For the text-containing cell, return its midpoint in (x, y) coordinate format. 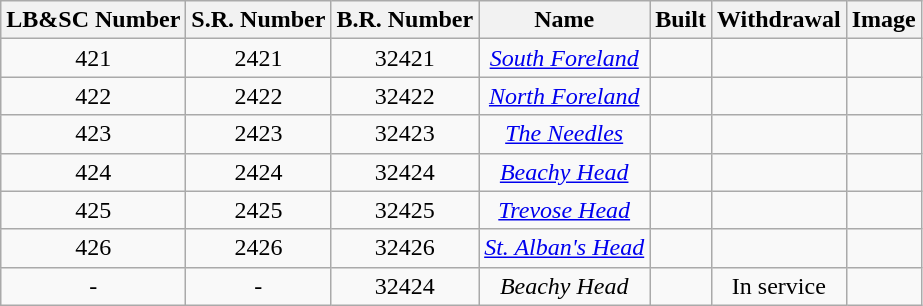
426 (94, 248)
S.R. Number (258, 20)
North Foreland (564, 96)
2425 (258, 210)
32422 (405, 96)
2426 (258, 248)
South Foreland (564, 58)
425 (94, 210)
Withdrawal (778, 20)
32423 (405, 134)
424 (94, 172)
St. Alban's Head (564, 248)
421 (94, 58)
Name (564, 20)
The Needles (564, 134)
32426 (405, 248)
2422 (258, 96)
422 (94, 96)
B.R. Number (405, 20)
Image (884, 20)
2424 (258, 172)
In service (778, 286)
2421 (258, 58)
32421 (405, 58)
Trevose Head (564, 210)
Built (681, 20)
LB&SC Number (94, 20)
423 (94, 134)
2423 (258, 134)
32425 (405, 210)
